Find where the given text appears and provide that cell's center as [X, Y] coordinate. 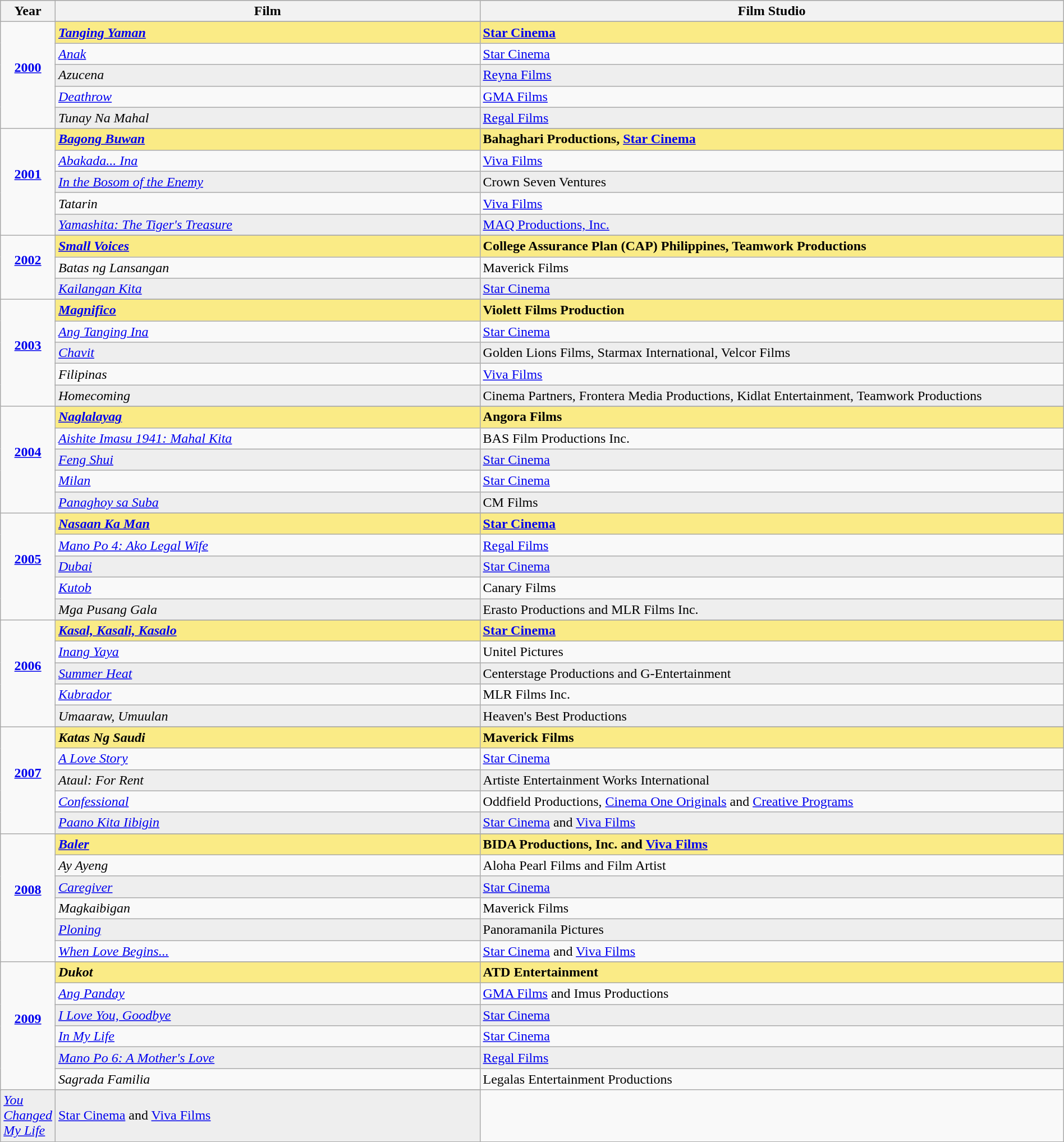
Anak [267, 54]
Milan [267, 481]
Sagrada Familia [267, 1079]
Reyna Films [772, 75]
Paano Kita Iibigin [267, 823]
You Changed My Life [28, 1116]
Kasal, Kasali, Kasalo [267, 631]
2007 [28, 780]
Kubrador [267, 695]
I Love You, Goodbye [267, 1015]
2003 [28, 353]
Naglalayag [267, 417]
Panaghoy sa Suba [267, 502]
Kutob [267, 588]
Summer Heat [267, 673]
Aishite Imasu 1941: Mahal Kita [267, 438]
Dukot [267, 973]
Ang Panday [267, 994]
Batas ng Lansangan [267, 268]
Tanging Yaman [267, 33]
GMA Films [772, 97]
2009 [28, 1026]
In My Life [267, 1036]
Ploning [267, 929]
CM Films [772, 502]
College Assurance Plan (CAP) Philippines, Teamwork Productions [772, 246]
Umaaraw, Umuulan [267, 716]
Mano Po 4: Ako Legal Wife [267, 545]
Film [267, 11]
Magkaibigan [267, 908]
Chavit [267, 353]
Oddfield Productions, Cinema One Originals and Creative Programs [772, 801]
MLR Films Inc. [772, 695]
Panoramanila Pictures [772, 929]
Dubai [267, 566]
BAS Film Productions Inc. [772, 438]
Small Voices [267, 246]
Mga Pusang Gala [267, 609]
Erasto Productions and MLR Films Inc. [772, 609]
Aloha Pearl Films and Film Artist [772, 865]
Caregiver [267, 887]
Film Studio [772, 11]
When Love Begins... [267, 951]
Azucena [267, 75]
Nasaan Ka Man [267, 524]
Homecoming [267, 396]
Feng Shui [267, 460]
Centerstage Productions and G-Entertainment [772, 673]
ATD Entertainment [772, 973]
2001 [28, 182]
Mano Po 6: A Mother's Love [267, 1058]
2002 [28, 267]
Bahaghari Productions, Star Cinema [772, 139]
2000 [28, 75]
Legalas Entertainment Productions [772, 1079]
In the Bosom of the Enemy [267, 182]
Tatarin [267, 203]
Magnifico [267, 310]
Baler [267, 844]
Year [28, 11]
Bagong Buwan [267, 139]
Yamashita: The Tiger's Treasure [267, 224]
Crown Seven Ventures [772, 182]
Cinema Partners, Frontera Media Productions, Kidlat Entertainment, Teamwork Productions [772, 396]
MAQ Productions, Inc. [772, 224]
Deathrow [267, 97]
Artiste Entertainment Works International [772, 780]
Angora Films [772, 417]
A Love Story [267, 759]
Tunay Na Mahal [267, 118]
2008 [28, 897]
Kailangan Kita [267, 289]
Heaven's Best Productions [772, 716]
BIDA Productions, Inc. and Viva Films [772, 844]
Inang Yaya [267, 652]
Ang Tanging Ina [267, 332]
Abakada... Ina [267, 160]
Ay Ayeng [267, 865]
Katas Ng Saudi [267, 737]
Canary Films [772, 588]
Filipinas [267, 374]
Unitel Pictures [772, 652]
GMA Films and Imus Productions [772, 994]
Confessional [267, 801]
Golden Lions Films, Starmax International, Velcor Films [772, 353]
2004 [28, 460]
Ataul: For Rent [267, 780]
Violett Films Production [772, 310]
2005 [28, 566]
2006 [28, 673]
